From the cell containing the given text, extract its center point as [X, Y] coordinate. 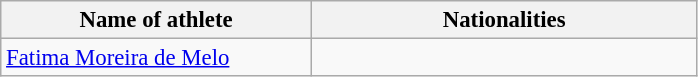
Nationalities [504, 20]
Name of athlete [156, 20]
Fatima Moreira de Melo [156, 58]
